Return (X, Y) of the center of cell containing provided text 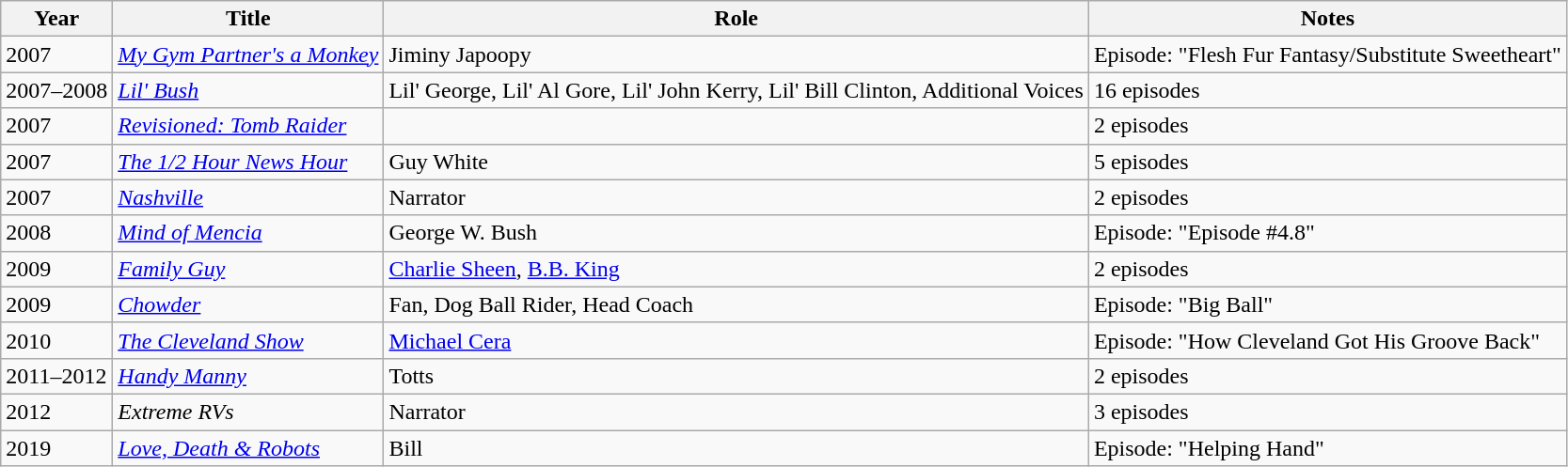
Totts (736, 376)
2011–2012 (56, 376)
Extreme RVs (248, 412)
Role (736, 19)
Chowder (248, 304)
Episode: "Big Ball" (1327, 304)
George W. Bush (736, 233)
Revisioned: Tomb Raider (248, 126)
Fan, Dog Ball Rider, Head Coach (736, 304)
Lil' George, Lil' Al Gore, Lil' John Kerry, Lil' Bill Clinton, Additional Voices (736, 90)
The 1/2 Hour News Hour (248, 162)
2007–2008 (56, 90)
16 episodes (1327, 90)
3 episodes (1327, 412)
Episode: "How Cleveland Got His Groove Back" (1327, 340)
2008 (56, 233)
Notes (1327, 19)
Guy White (736, 162)
Episode: "Flesh Fur Fantasy/Substitute Sweetheart" (1327, 54)
2010 (56, 340)
Title (248, 19)
Charlie Sheen, B.B. King (736, 269)
Episode: "Episode #4.8" (1327, 233)
2012 (56, 412)
Family Guy (248, 269)
My Gym Partner's a Monkey (248, 54)
Mind of Mencia (248, 233)
Jiminy Japoopy (736, 54)
Year (56, 19)
Episode: "Helping Hand" (1327, 448)
The Cleveland Show (248, 340)
Love, Death & Robots (248, 448)
Nashville (248, 197)
Michael Cera (736, 340)
2019 (56, 448)
Handy Manny (248, 376)
Bill (736, 448)
Lil' Bush (248, 90)
5 episodes (1327, 162)
